Return (X, Y) of the center of cell containing provided text 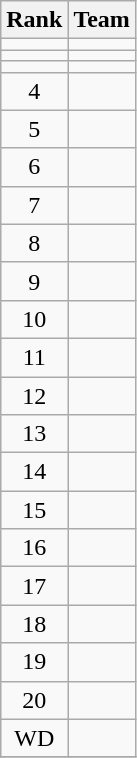
15 (34, 510)
16 (34, 548)
6 (34, 167)
4 (34, 91)
19 (34, 662)
7 (34, 205)
11 (34, 357)
12 (34, 395)
Team (102, 20)
Rank (34, 20)
8 (34, 243)
18 (34, 624)
14 (34, 472)
5 (34, 129)
9 (34, 281)
10 (34, 319)
13 (34, 434)
20 (34, 700)
WD (34, 738)
17 (34, 586)
